Locate the cell with the specified text and output its (x, y) center coordinate. 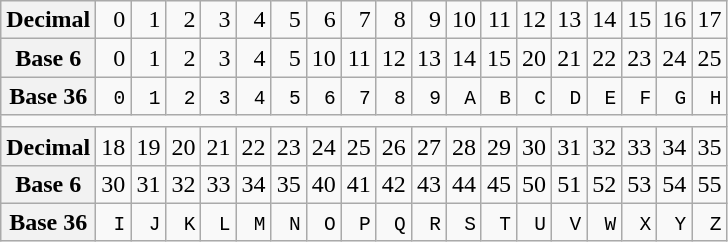
29 (498, 146)
F (640, 96)
19 (148, 146)
V (570, 222)
W (604, 222)
M (254, 222)
54 (674, 184)
28 (464, 146)
B (498, 96)
16 (674, 20)
D (570, 96)
X (640, 222)
40 (324, 184)
53 (640, 184)
P (358, 222)
55 (710, 184)
C (534, 96)
E (604, 96)
43 (428, 184)
J (148, 222)
17 (710, 20)
Y (674, 222)
51 (570, 184)
G (674, 96)
H (710, 96)
41 (358, 184)
42 (394, 184)
I (114, 222)
50 (534, 184)
T (498, 222)
18 (114, 146)
45 (498, 184)
N (288, 222)
R (428, 222)
Q (394, 222)
L (218, 222)
U (534, 222)
52 (604, 184)
Z (710, 222)
27 (428, 146)
A (464, 96)
26 (394, 146)
K (184, 222)
O (324, 222)
S (464, 222)
44 (464, 184)
